Locate the cell with the specified text and output its [x, y] center coordinate. 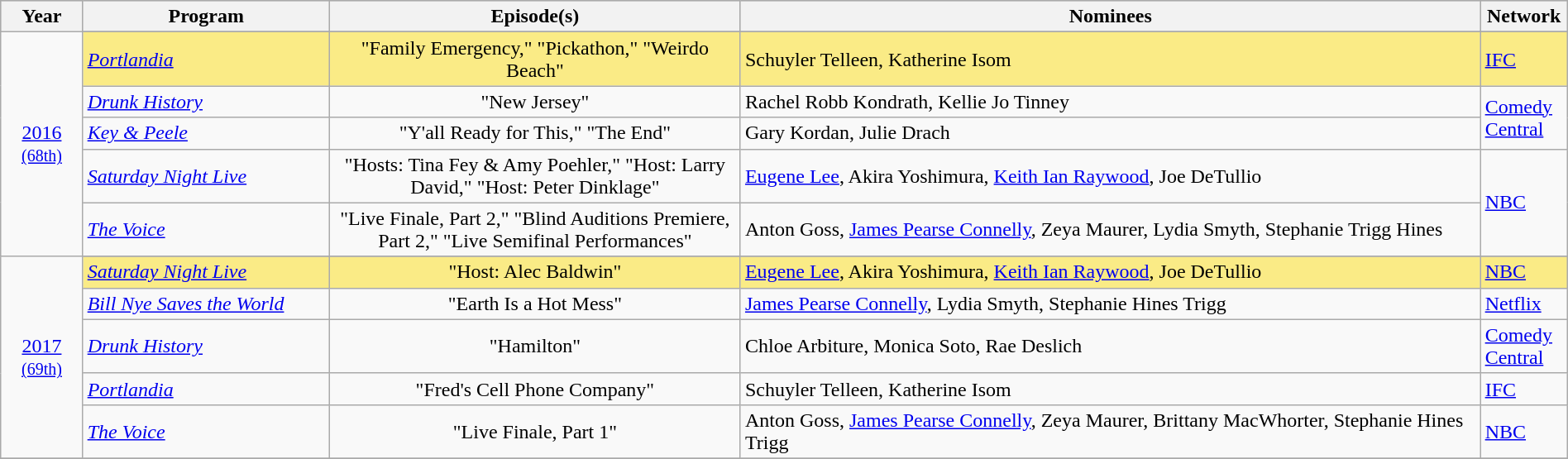
2016(68th) [41, 144]
Rachel Robb Kondrath, Kellie Jo Tinney [1110, 102]
"Earth Is a Hot Mess" [534, 304]
Episode(s) [534, 17]
Chloe Arbiture, Monica Soto, Rae Deslich [1110, 346]
Anton Goss, James Pearse Connelly, Zeya Maurer, Lydia Smyth, Stephanie Trigg Hines [1110, 230]
Nominees [1110, 17]
"Fred's Cell Phone Company" [534, 389]
Anton Goss, James Pearse Connelly, Zeya Maurer, Brittany MacWhorter, Stephanie Hines Trigg [1110, 432]
James Pearse Connelly, Lydia Smyth, Stephanie Hines Trigg [1110, 304]
"Family Emergency," "Pickathon," "Weirdo Beach" [534, 60]
Key & Peele [206, 133]
"Live Finale, Part 1" [534, 432]
"Live Finale, Part 2," "Blind Auditions Premiere, Part 2," "Live Semifinal Performances" [534, 230]
Year [41, 17]
Gary Kordan, Julie Drach [1110, 133]
Bill Nye Saves the World [206, 304]
Program [206, 17]
"Y'all Ready for This," "The End" [534, 133]
Netflix [1523, 304]
"Hamilton" [534, 346]
2017(69th) [41, 357]
"Hosts: Tina Fey & Amy Poehler," "Host: Larry David," "Host: Peter Dinklage" [534, 175]
"Host: Alec Baldwin" [534, 272]
Network [1523, 17]
"New Jersey" [534, 102]
